Pinpoint the cell where the given text exists, returning its (x, y) midpoint coordinate. 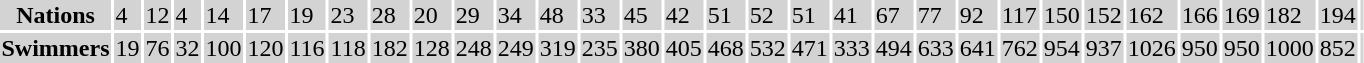
762 (1020, 48)
468 (726, 48)
494 (894, 48)
116 (307, 48)
380 (642, 48)
14 (224, 15)
235 (600, 48)
41 (852, 15)
29 (474, 15)
Nations (56, 15)
248 (474, 48)
471 (810, 48)
319 (558, 48)
48 (558, 15)
120 (266, 48)
162 (1152, 15)
12 (158, 15)
67 (894, 15)
17 (266, 15)
937 (1104, 48)
34 (516, 15)
194 (1338, 15)
249 (516, 48)
Swimmers (56, 48)
42 (684, 15)
333 (852, 48)
52 (768, 15)
633 (936, 48)
166 (1200, 15)
532 (768, 48)
641 (978, 48)
20 (432, 15)
117 (1020, 15)
77 (936, 15)
32 (188, 48)
33 (600, 15)
118 (348, 48)
152 (1104, 15)
76 (158, 48)
128 (432, 48)
405 (684, 48)
23 (348, 15)
45 (642, 15)
92 (978, 15)
28 (390, 15)
852 (1338, 48)
169 (1242, 15)
954 (1062, 48)
1026 (1152, 48)
100 (224, 48)
1000 (1290, 48)
150 (1062, 15)
